For the text-containing cell, return its midpoint in [X, Y] coordinate format. 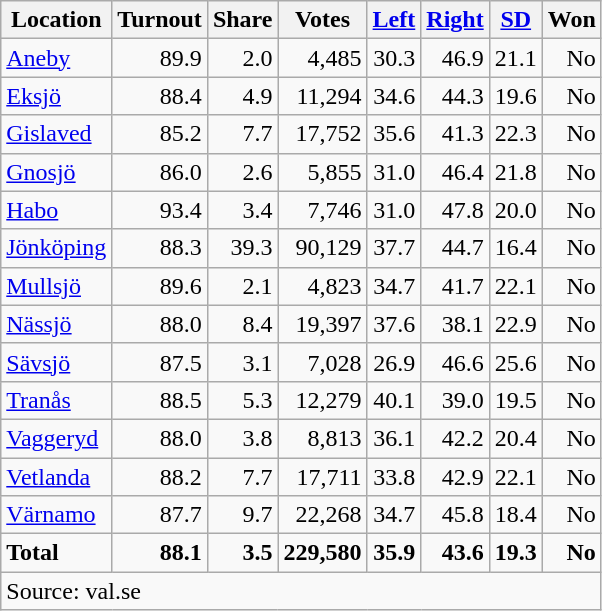
41.7 [455, 286]
89.9 [160, 58]
45.8 [455, 515]
93.4 [160, 210]
3.4 [242, 210]
8.4 [242, 324]
46.9 [455, 58]
44.7 [455, 248]
47.8 [455, 210]
21.1 [516, 58]
20.0 [516, 210]
Habo [56, 210]
22.3 [516, 134]
Sävsjö [56, 362]
85.2 [160, 134]
5.3 [242, 400]
4,485 [322, 58]
87.5 [160, 362]
46.6 [455, 362]
Mullsjö [56, 286]
Nässjö [56, 324]
4.9 [242, 96]
Right [455, 20]
229,580 [322, 553]
19.3 [516, 553]
22,268 [322, 515]
22.9 [516, 324]
88.1 [160, 553]
Location [56, 20]
17,752 [322, 134]
17,711 [322, 477]
33.8 [394, 477]
90,129 [322, 248]
Vaggeryd [56, 438]
30.3 [394, 58]
Source: val.se [302, 591]
Turnout [160, 20]
3.1 [242, 362]
25.6 [516, 362]
SD [516, 20]
89.6 [160, 286]
4,823 [322, 286]
20.4 [516, 438]
Eksjö [56, 96]
2.0 [242, 58]
Gnosjö [56, 172]
87.7 [160, 515]
Left [394, 20]
Share [242, 20]
42.2 [455, 438]
19,397 [322, 324]
12,279 [322, 400]
26.9 [394, 362]
19.6 [516, 96]
Gislaved [56, 134]
16.4 [516, 248]
38.1 [455, 324]
3.5 [242, 553]
18.4 [516, 515]
42.9 [455, 477]
Aneby [56, 58]
Värnamo [56, 515]
19.5 [516, 400]
Total [56, 553]
7,028 [322, 362]
36.1 [394, 438]
46.4 [455, 172]
35.9 [394, 553]
37.7 [394, 248]
88.2 [160, 477]
2.6 [242, 172]
Jönköping [56, 248]
88.4 [160, 96]
41.3 [455, 134]
86.0 [160, 172]
Tranås [56, 400]
88.3 [160, 248]
5,855 [322, 172]
39.0 [455, 400]
Vetlanda [56, 477]
7,746 [322, 210]
2.1 [242, 286]
3.8 [242, 438]
44.3 [455, 96]
88.5 [160, 400]
34.6 [394, 96]
11,294 [322, 96]
Won [572, 20]
21.8 [516, 172]
9.7 [242, 515]
Votes [322, 20]
37.6 [394, 324]
35.6 [394, 134]
39.3 [242, 248]
40.1 [394, 400]
8,813 [322, 438]
43.6 [455, 553]
